Search for the cell housing the specified text and yield its (X, Y) center coordinate. 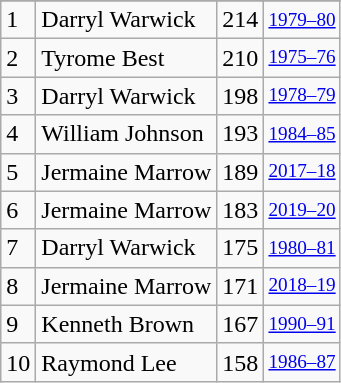
171 (240, 286)
158 (240, 362)
3 (18, 96)
2019–20 (302, 210)
5 (18, 172)
Raymond Lee (126, 362)
2 (18, 58)
10 (18, 362)
9 (18, 324)
1990–91 (302, 324)
6 (18, 210)
4 (18, 134)
2017–18 (302, 172)
193 (240, 134)
1978–79 (302, 96)
175 (240, 248)
1986–87 (302, 362)
1 (18, 20)
Kenneth Brown (126, 324)
8 (18, 286)
1980–81 (302, 248)
7 (18, 248)
189 (240, 172)
210 (240, 58)
1975–76 (302, 58)
Tyrome Best (126, 58)
167 (240, 324)
William Johnson (126, 134)
183 (240, 210)
1984–85 (302, 134)
198 (240, 96)
2018–19 (302, 286)
214 (240, 20)
1979–80 (302, 20)
